Find where the given text appears and provide that cell's center as (x, y) coordinate. 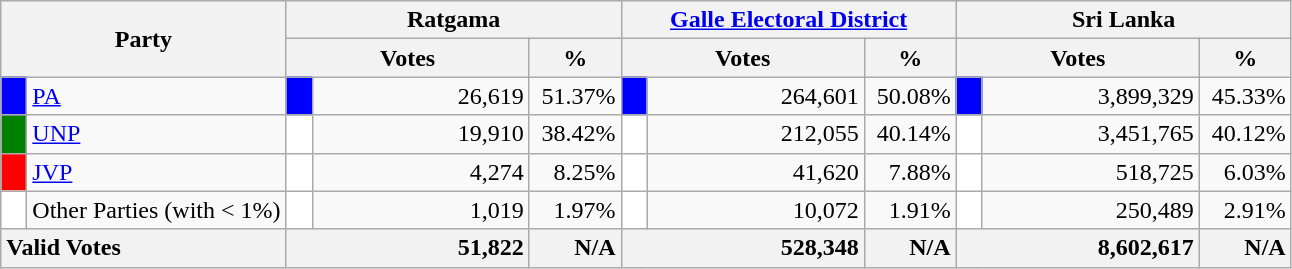
41,620 (756, 172)
528,348 (742, 248)
40.12% (1245, 134)
50.08% (910, 96)
JVP (156, 172)
6.03% (1245, 172)
40.14% (910, 134)
518,725 (1090, 172)
8.25% (575, 172)
7.88% (910, 172)
Sri Lanka (1124, 20)
264,601 (756, 96)
1.97% (575, 210)
26,619 (420, 96)
UNP (156, 134)
45.33% (1245, 96)
Other Parties (with < 1%) (156, 210)
Ratgama (454, 20)
8,602,617 (1078, 248)
1.91% (910, 210)
212,055 (756, 134)
Valid Votes (144, 248)
51.37% (575, 96)
Galle Electoral District (788, 20)
51,822 (408, 248)
2.91% (1245, 210)
1,019 (420, 210)
38.42% (575, 134)
Party (144, 39)
19,910 (420, 134)
4,274 (420, 172)
10,072 (756, 210)
250,489 (1090, 210)
PA (156, 96)
3,451,765 (1090, 134)
3,899,329 (1090, 96)
